Scan for the cell matching the given text and deliver its [X, Y] coordinate at center. 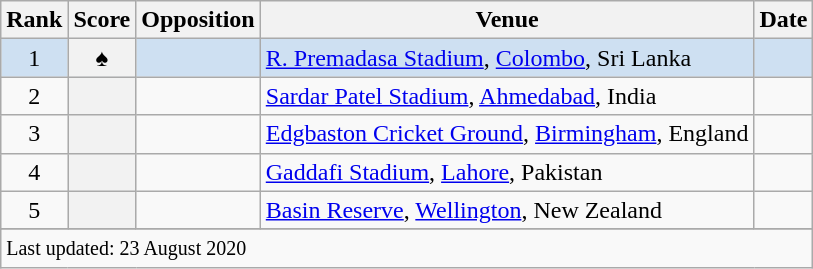
Rank [34, 20]
♠ [102, 58]
R. Premadasa Stadium, Colombo, Sri Lanka [507, 58]
3 [34, 134]
Last updated: 23 August 2020 [407, 248]
Sardar Patel Stadium, Ahmedabad, India [507, 96]
Edgbaston Cricket Ground, Birmingham, England [507, 134]
Score [102, 20]
Opposition [198, 20]
4 [34, 172]
2 [34, 96]
Basin Reserve, Wellington, New Zealand [507, 210]
Venue [507, 20]
Gaddafi Stadium, Lahore, Pakistan [507, 172]
5 [34, 210]
Date [784, 20]
1 [34, 58]
